Return (x, y) of the center of cell containing provided text 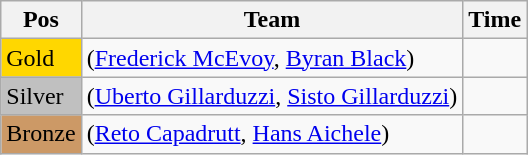
Pos (41, 20)
(Frederick McEvoy, Byran Black) (272, 58)
Time (495, 20)
Gold (41, 58)
Bronze (41, 134)
(Reto Capadrutt, Hans Aichele) (272, 134)
Team (272, 20)
(Uberto Gillarduzzi, Sisto Gillarduzzi) (272, 96)
Silver (41, 96)
